Identify which cell holds the provided text, then report its (x, y) central coordinate. 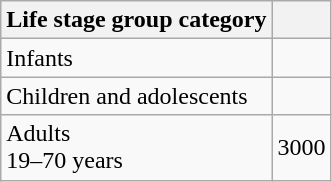
Children and adolescents (136, 96)
Life stage group category (136, 20)
Adults19–70 years (136, 148)
Infants (136, 58)
3000 (302, 148)
